Provide the [X, Y] coordinate of the cell's center where the given text is located.  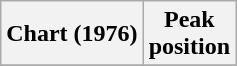
Chart (1976) [72, 34]
Peakposition [189, 34]
